Output the (X, Y) coordinate of the center of the cell containing the given text.  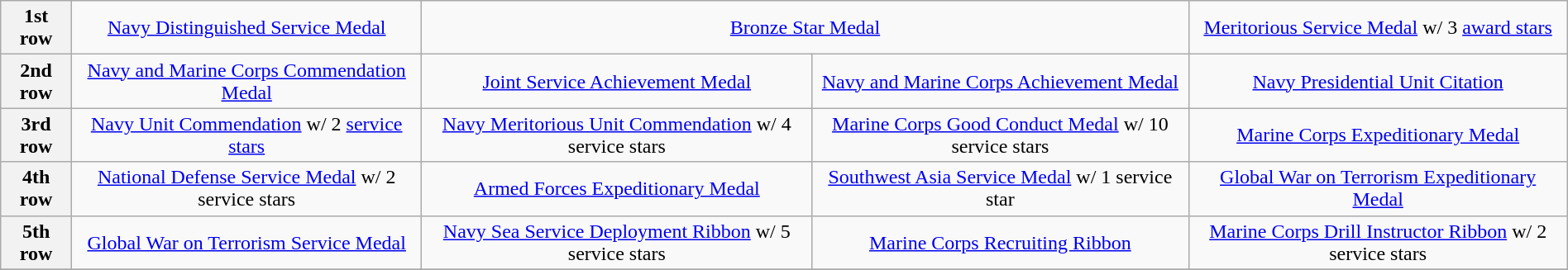
Armed Forces Expeditionary Medal (617, 188)
National Defense Service Medal w/ 2 service stars (246, 188)
Joint Service Achievement Medal (617, 81)
3rd row (36, 135)
5th row (36, 243)
Navy and Marine Corps Achievement Medal (1001, 81)
Meritorious Service Medal w/ 3 award stars (1378, 28)
Marine Corps Drill Instructor Ribbon w/ 2 service stars (1378, 243)
Southwest Asia Service Medal w/ 1 service star (1001, 188)
Marine Corps Expeditionary Medal (1378, 135)
Bronze Star Medal (806, 28)
2nd row (36, 81)
Navy Unit Commendation w/ 2 service stars (246, 135)
Navy Meritorious Unit Commendation w/ 4 service stars (617, 135)
Navy Sea Service Deployment Ribbon w/ 5 service stars (617, 243)
1st row (36, 28)
Marine Corps Recruiting Ribbon (1001, 243)
Global War on Terrorism Service Medal (246, 243)
Navy Distinguished Service Medal (246, 28)
Marine Corps Good Conduct Medal w/ 10 service stars (1001, 135)
Global War on Terrorism Expeditionary Medal (1378, 188)
Navy Presidential Unit Citation (1378, 81)
Navy and Marine Corps Commendation Medal (246, 81)
4th row (36, 188)
